Locate the cell with the specified text and output its [X, Y] center coordinate. 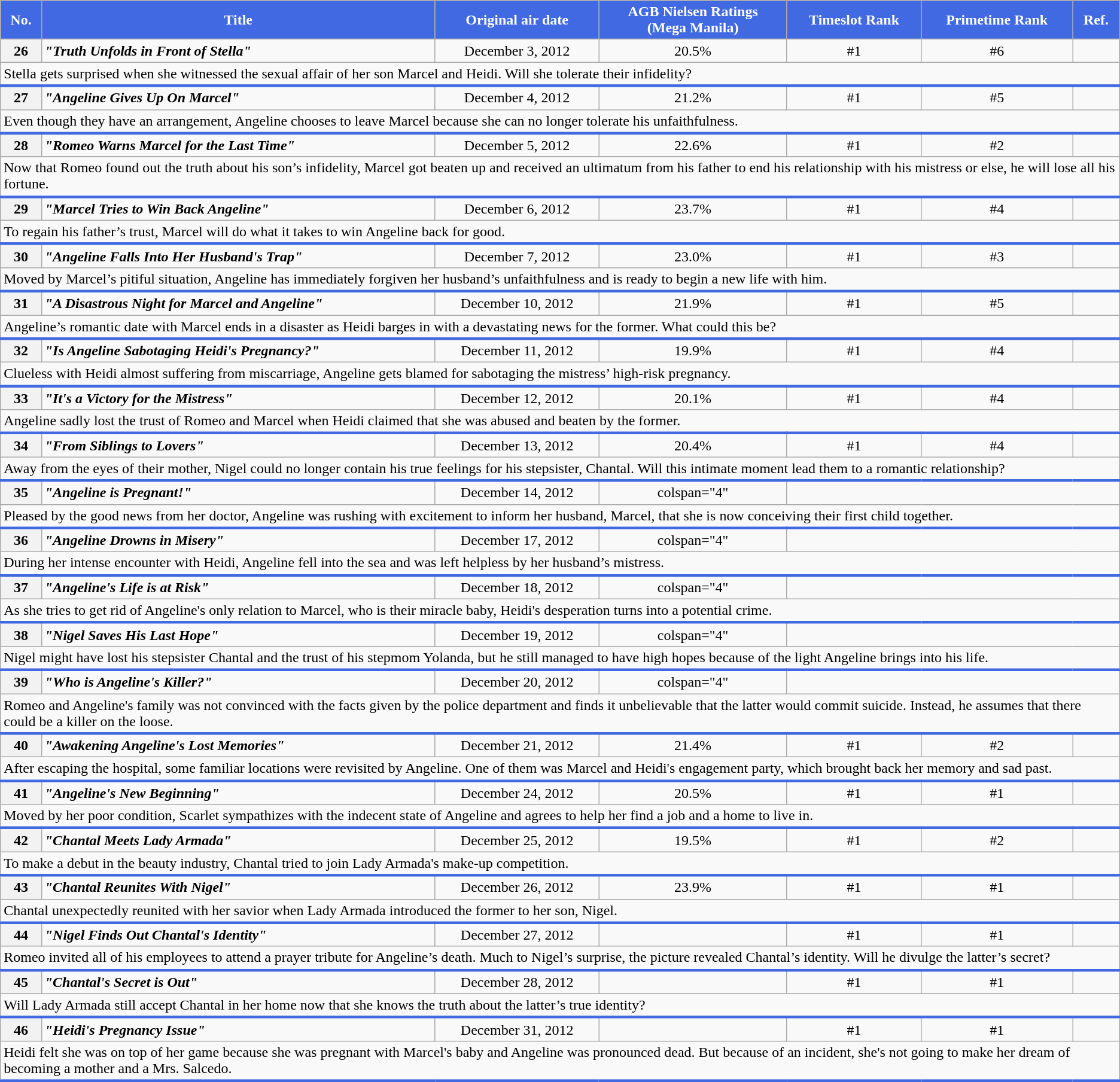
"From Siblings to Lovers" [238, 445]
30 [21, 256]
21.4% [693, 745]
35 [21, 492]
37 [21, 587]
December 5, 2012 [517, 145]
22.6% [693, 145]
"Truth Unfolds in Front of Stella" [238, 51]
23.9% [693, 887]
December 18, 2012 [517, 587]
December 26, 2012 [517, 887]
December 13, 2012 [517, 445]
Title [238, 20]
AGB Nielsen Ratings(Mega Manila) [693, 20]
December 27, 2012 [517, 935]
38 [21, 635]
"Angeline Falls Into Her Husband's Trap" [238, 256]
December 12, 2012 [517, 398]
"It's a Victory for the Mistress" [238, 398]
Angeline sadly lost the trust of Romeo and Marcel when Heidi claimed that she was abused and beaten by the former. [560, 422]
#6 [997, 51]
21.9% [693, 303]
Primetime Rank [997, 20]
"Romeo Warns Marcel for the Last Time" [238, 145]
23.7% [693, 209]
"Angeline's New Beginning" [238, 793]
20.4% [693, 445]
December 14, 2012 [517, 492]
"Chantal's Secret is Out" [238, 982]
As she tries to get rid of Angeline's only relation to Marcel, who is their miracle baby, Heidi's desperation turns into a potential crime. [560, 611]
During her intense encounter with Heidi, Angeline fell into the sea and was left helpless by her husband’s mistress. [560, 563]
December 11, 2012 [517, 350]
Moved by Marcel’s pitiful situation, Angeline has immediately forgiven her husband’s unfaithfulness and is ready to begin a new life with him. [560, 279]
December 20, 2012 [517, 682]
44 [21, 935]
43 [21, 887]
36 [21, 540]
"Nigel Finds Out Chantal's Identity" [238, 935]
Original air date [517, 20]
December 28, 2012 [517, 982]
33 [21, 398]
December 24, 2012 [517, 793]
19.9% [693, 350]
#3 [997, 256]
Timeslot Rank [854, 20]
20.1% [693, 398]
"Angeline Drowns in Misery" [238, 540]
40 [21, 745]
December 25, 2012 [517, 840]
December 19, 2012 [517, 635]
"Nigel Saves His Last Hope" [238, 635]
42 [21, 840]
December 17, 2012 [517, 540]
21.2% [693, 97]
"Who is Angeline's Killer?" [238, 682]
46 [21, 1029]
26 [21, 51]
"Heidi's Pregnancy Issue" [238, 1029]
39 [21, 682]
Will Lady Armada still accept Chantal in her home now that she knows the truth about the latter’s true identity? [560, 1005]
23.0% [693, 256]
Clueless with Heidi almost suffering from miscarriage, Angeline gets blamed for sabotaging the mistress’ high-risk pregnancy. [560, 374]
No. [21, 20]
Ref. [1096, 20]
32 [21, 350]
19.5% [693, 840]
"Chantal Reunites With Nigel" [238, 887]
Stella gets surprised when she witnessed the sexual affair of her son Marcel and Heidi. Will she tolerate their infidelity? [560, 74]
December 3, 2012 [517, 51]
December 4, 2012 [517, 97]
December 6, 2012 [517, 209]
Chantal unexpectedly reunited with her savior when Lady Armada introduced the former to her son, Nigel. [560, 911]
Even though they have an arrangement, Angeline chooses to leave Marcel because she can no longer tolerate his unfaithfulness. [560, 121]
December 31, 2012 [517, 1029]
"Awakening Angeline's Lost Memories" [238, 745]
34 [21, 445]
"Angeline's Life is at Risk" [238, 587]
27 [21, 97]
45 [21, 982]
Moved by her poor condition, Scarlet sympathizes with the indecent state of Angeline and agrees to help her find a job and a home to live in. [560, 816]
December 21, 2012 [517, 745]
To make a debut in the beauty industry, Chantal tried to join Lady Armada's make-up competition. [560, 864]
41 [21, 793]
"Angeline is Pregnant!" [238, 492]
"Angeline Gives Up On Marcel" [238, 97]
28 [21, 145]
"A Disastrous Night for Marcel and Angeline" [238, 303]
31 [21, 303]
Angeline’s romantic date with Marcel ends in a disaster as Heidi barges in with a devastating news for the former. What could this be? [560, 327]
"Marcel Tries to Win Back Angeline" [238, 209]
"Chantal Meets Lady Armada" [238, 840]
To regain his father’s trust, Marcel will do what it takes to win Angeline back for good. [560, 232]
"Is Angeline Sabotaging Heidi's Pregnancy?" [238, 350]
December 10, 2012 [517, 303]
December 7, 2012 [517, 256]
29 [21, 209]
